Search for the cell housing the specified text and yield its (x, y) center coordinate. 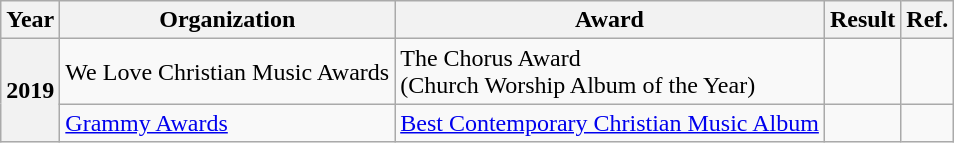
We Love Christian Music Awards (228, 72)
2019 (30, 90)
Grammy Awards (228, 123)
Year (30, 20)
Organization (228, 20)
The Chorus Award (Church Worship Album of the Year) (610, 72)
Ref. (928, 20)
Award (610, 20)
Result (862, 20)
Best Contemporary Christian Music Album (610, 123)
